For the text-containing cell, return its midpoint in [x, y] coordinate format. 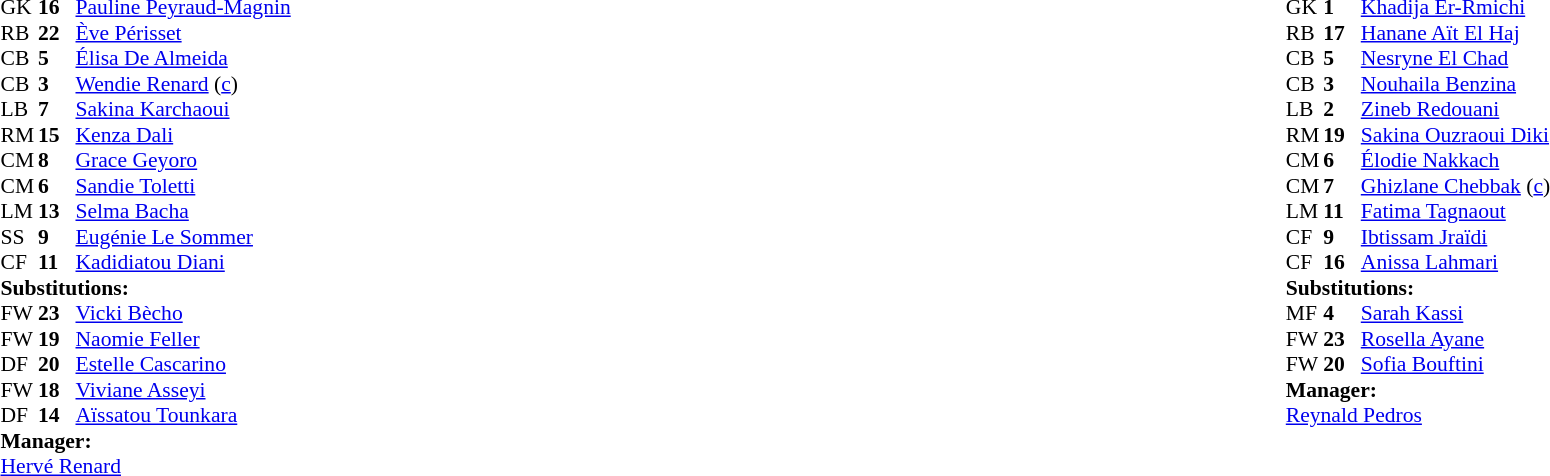
Fatima Tagnaout [1456, 211]
Ghizlane Chebbak (c) [1456, 186]
18 [57, 390]
16 [1342, 263]
Wendie Renard (c) [184, 84]
Grace Geyoro [184, 161]
Estelle Cascarino [184, 365]
Sakina Karchaoui [184, 109]
Sakina Ouzraoui Diki [1456, 135]
SS [19, 237]
Anissa Lahmari [1456, 263]
14 [57, 415]
Nouhaila Benzina [1456, 84]
Ibtissam Jraïdi [1456, 237]
8 [57, 161]
15 [57, 135]
Aïssatou Tounkara [184, 415]
Ève Périsset [184, 33]
Reynald Pedros [1418, 415]
4 [1342, 313]
13 [57, 211]
Viviane Asseyi [184, 390]
Zineb Redouani [1456, 109]
Naomie Feller [184, 339]
Eugénie Le Sommer [184, 237]
Élisa De Almeida [184, 59]
Rosella Ayane [1456, 339]
2 [1342, 109]
Kenza Dali [184, 135]
Élodie Nakkach [1456, 161]
Vicki Bècho [184, 313]
Kadidiatou Diani [184, 263]
Selma Bacha [184, 211]
22 [57, 33]
Sarah Kassi [1456, 313]
MF [1305, 313]
17 [1342, 33]
Hanane Aït El Haj [1456, 33]
Nesryne El Chad [1456, 59]
Sofia Bouftini [1456, 365]
Sandie Toletti [184, 186]
